Find where the given text appears and provide that cell's center as [x, y] coordinate. 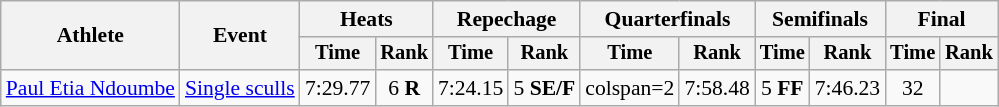
7:24.15 [470, 88]
5 SE/F [544, 88]
6 R [404, 88]
Paul Etia Ndoumbe [90, 88]
5 FF [782, 88]
Final [941, 19]
Heats [366, 19]
Semifinals [820, 19]
Repechage [506, 19]
colspan=2 [630, 88]
Single sculls [240, 88]
Athlete [90, 36]
7:58.48 [716, 88]
7:46.23 [848, 88]
Event [240, 36]
7:29.77 [338, 88]
32 [912, 88]
Quarterfinals [668, 19]
